Output the [X, Y] coordinate of the center of the cell containing the given text.  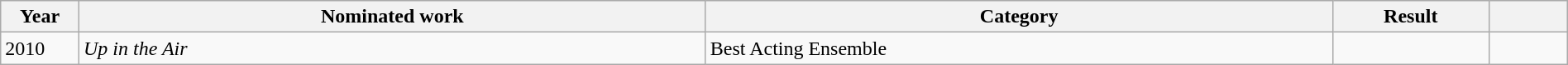
Best Acting Ensemble [1019, 48]
Result [1411, 17]
Nominated work [392, 17]
Year [40, 17]
Category [1019, 17]
2010 [40, 48]
Up in the Air [392, 48]
